Capture the cell that displays the provided text and extract its [x, y] central coordinate. 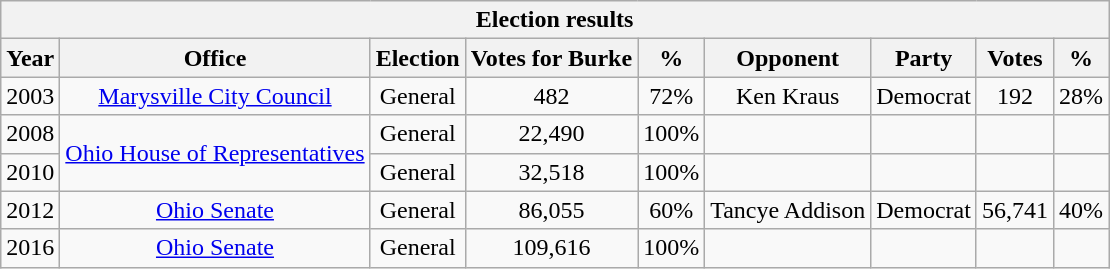
2008 [30, 134]
Office [215, 58]
Opponent [788, 58]
Votes [1014, 58]
Tancye Addison [788, 210]
2003 [30, 96]
Ken Kraus [788, 96]
32,518 [551, 172]
Election [418, 58]
86,055 [551, 210]
2012 [30, 210]
56,741 [1014, 210]
Year [30, 58]
Votes for Burke [551, 58]
40% [1080, 210]
Marysville City Council [215, 96]
Party [924, 58]
Election results [555, 20]
72% [672, 96]
2010 [30, 172]
22,490 [551, 134]
60% [672, 210]
2016 [30, 248]
482 [551, 96]
28% [1080, 96]
109,616 [551, 248]
Ohio House of Representatives [215, 153]
192 [1014, 96]
